Detect which cell encompasses the target text, then output its (x, y) center coordinate. 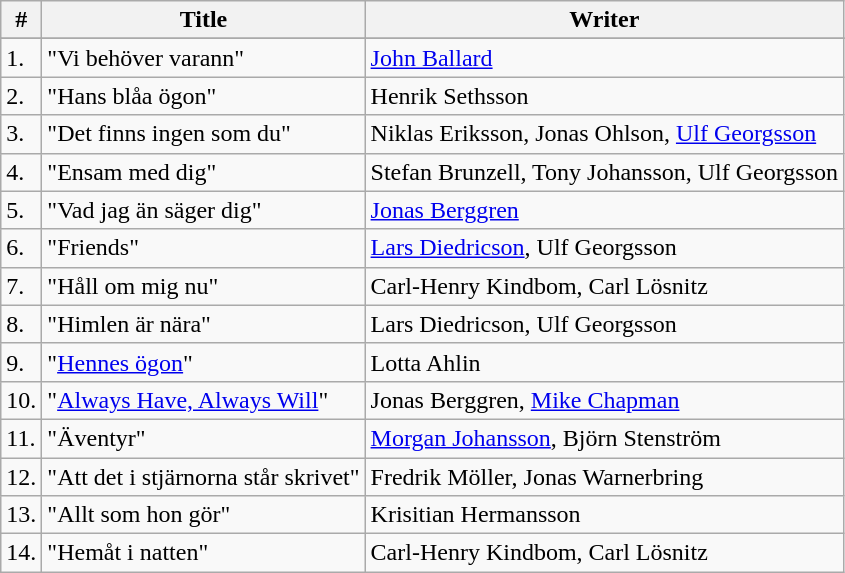
"Äventyr" (204, 438)
Jonas Berggren (604, 210)
"Himlen är nära" (204, 324)
"Ensam med dig" (204, 172)
"Always Have, Always Will" (204, 400)
1. (22, 58)
11. (22, 438)
8. (22, 324)
6. (22, 248)
Writer (604, 20)
Niklas Eriksson, Jonas Ohlson, Ulf Georgsson (604, 134)
"Allt som hon gör" (204, 515)
"Håll om mig nu" (204, 286)
Title (204, 20)
# (22, 20)
"Vi behöver varann" (204, 58)
Fredrik Möller, Jonas Warnerbring (604, 477)
9. (22, 362)
"Friends" (204, 248)
Stefan Brunzell, Tony Johansson, Ulf Georgsson (604, 172)
"Vad jag än säger dig" (204, 210)
14. (22, 553)
"Att det i stjärnorna står skrivet" (204, 477)
John Ballard (604, 58)
Morgan Johansson, Björn Stenström (604, 438)
5. (22, 210)
12. (22, 477)
"Hemåt i natten" (204, 553)
4. (22, 172)
Lotta Ahlin (604, 362)
Krisitian Hermansson (604, 515)
7. (22, 286)
Jonas Berggren, Mike Chapman (604, 400)
10. (22, 400)
3. (22, 134)
"Hans blåa ögon" (204, 96)
"Hennes ögon" (204, 362)
2. (22, 96)
13. (22, 515)
Henrik Sethsson (604, 96)
"Det finns ingen som du" (204, 134)
